Provide the (x, y) coordinate of the cell's center where the given text is located.  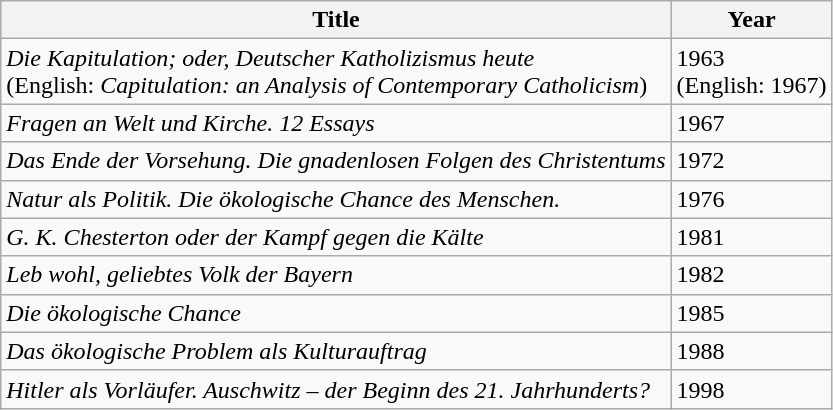
1988 (752, 351)
1963 (English: 1967) (752, 72)
Die ökologische Chance (336, 313)
1982 (752, 275)
1972 (752, 161)
Leb wohl, geliebtes Volk der Bayern (336, 275)
1981 (752, 237)
1998 (752, 389)
1976 (752, 199)
Das Ende der Vorsehung. Die gnadenlosen Folgen des Christentums (336, 161)
Title (336, 20)
Die Kapitulation; oder, Deutscher Katholizismus heute (English: Capitulation: an Analysis of Contemporary Catholicism) (336, 72)
1967 (752, 123)
Das ökologische Problem als Kulturauftrag (336, 351)
Fragen an Welt und Kirche. 12 Essays (336, 123)
G. K. Chesterton oder der Kampf gegen die Kälte (336, 237)
1985 (752, 313)
Year (752, 20)
Natur als Politik. Die ökologische Chance des Menschen. (336, 199)
Hitler als Vorläufer. Auschwitz – der Beginn des 21. Jahrhunderts? (336, 389)
